Return the [X, Y] coordinate for the center point of the cell that contains the specified text.  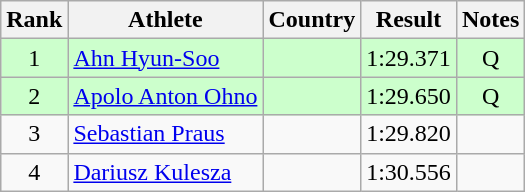
Ahn Hyun-Soo [166, 58]
2 [34, 96]
1:30.556 [409, 172]
Result [409, 20]
Athlete [166, 20]
Country [312, 20]
1:29.820 [409, 134]
4 [34, 172]
1:29.371 [409, 58]
Notes [490, 20]
Rank [34, 20]
3 [34, 134]
Apolo Anton Ohno [166, 96]
1:29.650 [409, 96]
1 [34, 58]
Dariusz Kulesza [166, 172]
Sebastian Praus [166, 134]
